Return the [X, Y] coordinate for the center point of the cell that contains the specified text.  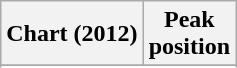
Chart (2012) [72, 34]
Peakposition [189, 34]
